For the text-containing cell, return its midpoint in [X, Y] coordinate format. 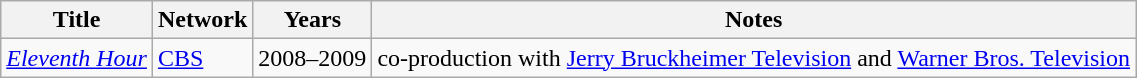
Network [202, 20]
Eleventh Hour [77, 58]
Notes [754, 20]
co-production with Jerry Bruckheimer Television and Warner Bros. Television [754, 58]
CBS [202, 58]
Title [77, 20]
Years [312, 20]
2008–2009 [312, 58]
